From the cell containing the given text, extract its center point as [x, y] coordinate. 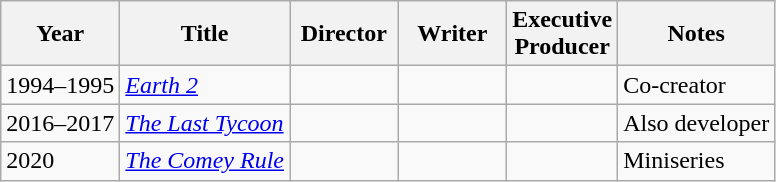
Writer [452, 34]
ExecutiveProducer [562, 34]
1994–1995 [60, 85]
Earth 2 [205, 85]
2016–2017 [60, 123]
Miniseries [696, 161]
Notes [696, 34]
2020 [60, 161]
Co-creator [696, 85]
Year [60, 34]
Director [344, 34]
The Last Tycoon [205, 123]
The Comey Rule [205, 161]
Title [205, 34]
Also developer [696, 123]
